Identify which cell holds the provided text, then report its [x, y] central coordinate. 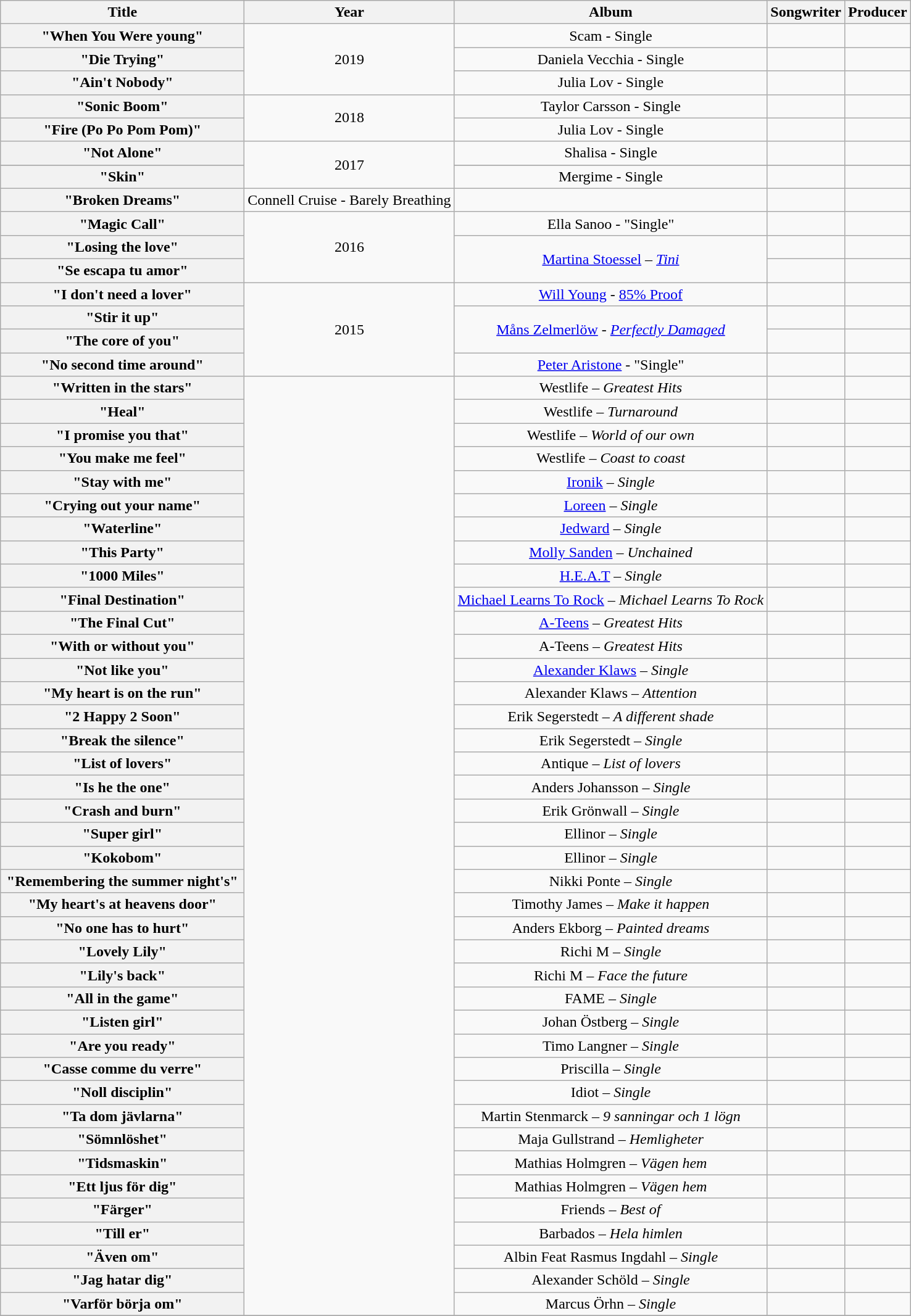
"Magic Call" [122, 223]
"Is he the one" [122, 787]
"The core of you" [122, 341]
"Färger" [122, 1210]
2016 [349, 247]
"Tidsmaskin" [122, 1163]
Måns Zelmerlöw - Perfectly Damaged [611, 329]
Alexander Klaws – Attention [611, 693]
Producer [878, 12]
"Written in the stars" [122, 388]
"Sömnlöshet" [122, 1140]
"Sonic Boom" [122, 106]
Erik Segerstedt – A different shade [611, 717]
Year [349, 12]
"Fire (Po Po Pom Pom)" [122, 130]
2017 [349, 165]
"Kokobom" [122, 858]
Peter Aristone - "Single" [611, 365]
"Även om" [122, 1257]
"Super girl" [122, 834]
Idiot – Single [611, 1093]
"Waterline" [122, 529]
Westlife – Greatest Hits [611, 388]
"You make me feel" [122, 458]
"Losing the love" [122, 247]
"Ett ljus för dig" [122, 1186]
"Break the silence" [122, 740]
"My heart's at heavens door" [122, 904]
Albin Feat Rasmus Ingdahl – Single [611, 1257]
"Crash and burn" [122, 811]
Maja Gullstrand – Hemligheter [611, 1140]
Songwriter [806, 12]
"The Final Cut" [122, 623]
"Stir it up" [122, 318]
Antique – List of lovers [611, 764]
"This Party" [122, 552]
"When You Were young" [122, 36]
"I promise you that" [122, 435]
"Ain't Nobody" [122, 83]
"Remembering the summer night's" [122, 881]
Alexander Schöld – Single [611, 1280]
Mergime - Single [611, 176]
Marcus Örhn – Single [611, 1304]
"Lovely Lily" [122, 951]
"No one has to hurt" [122, 928]
H.E.A.T – Single [611, 576]
Will Young - 85% Proof [611, 294]
Nikki Ponte – Single [611, 881]
"List of lovers" [122, 764]
Westlife – Coast to coast [611, 458]
Barbados – Hela himlen [611, 1233]
Taylor Carsson - Single [611, 106]
"Die Trying" [122, 59]
Anders Johansson – Single [611, 787]
"Are you ready" [122, 1046]
"Casse comme du verre" [122, 1069]
"No second time around" [122, 365]
Ella Sanoo - "Single" [611, 223]
Timothy James – Make it happen [611, 904]
"Jag hatar dig" [122, 1280]
Richi M – Single [611, 951]
Martin Stenmarck – 9 sanningar och 1 lögn [611, 1116]
"All in the game" [122, 998]
Molly Sanden – Unchained [611, 552]
Johan Östberg – Single [611, 1022]
"Stay with me" [122, 482]
"Lily's back" [122, 975]
Friends – Best of [611, 1210]
"Final Destination" [122, 599]
"Skin" [122, 176]
Anders Ekborg – Painted dreams [611, 928]
Loreen – Single [611, 505]
Shalisa - Single [611, 153]
"Crying out your name" [122, 505]
"Se escapa tu amor" [122, 270]
Michael Learns To Rock – Michael Learns To Rock [611, 599]
"2 Happy 2 Soon" [122, 717]
Westlife – Turnaround [611, 412]
Scam - Single [611, 36]
Priscilla – Single [611, 1069]
"Listen girl" [122, 1022]
FAME – Single [611, 998]
"Not like you" [122, 669]
Jedward – Single [611, 529]
"1000 Miles" [122, 576]
Ironik – Single [611, 482]
2015 [349, 329]
"Noll disciplin" [122, 1093]
"Not Alone" [122, 153]
"My heart is on the run" [122, 693]
Erik Grönwall – Single [611, 811]
"Till er" [122, 1233]
2019 [349, 59]
"Heal" [122, 412]
"Ta dom jävlarna" [122, 1116]
Westlife – World of our own [611, 435]
"With or without you" [122, 646]
Album [611, 12]
"Varför börja om" [122, 1304]
Title [122, 12]
Erik Segerstedt – Single [611, 740]
Daniela Vecchia - Single [611, 59]
Connell Cruise - Barely Breathing [349, 200]
Timo Langner – Single [611, 1046]
Richi M – Face the future [611, 975]
2018 [349, 118]
"I don't need a lover" [122, 294]
Alexander Klaws – Single [611, 669]
"Broken Dreams" [122, 200]
Martina Stoessel – Tini [611, 259]
